Pinpoint the cell where the given text exists, returning its (X, Y) midpoint coordinate. 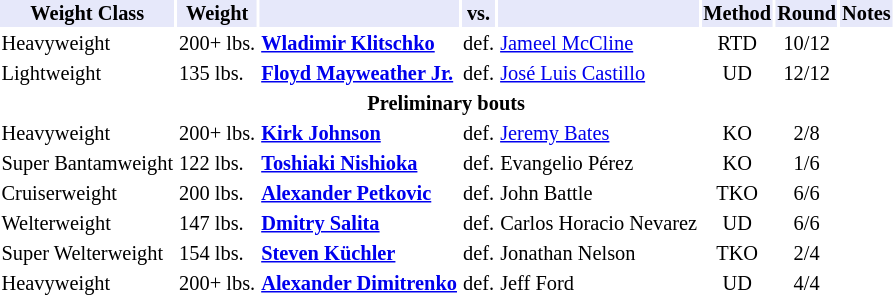
Super Welterweight (88, 254)
Floyd Mayweather Jr. (360, 74)
10/12 (807, 44)
147 lbs. (218, 224)
John Battle (599, 194)
Method (738, 14)
122 lbs. (218, 164)
12/12 (807, 74)
Steven Küchler (360, 254)
Cruiserweight (88, 194)
Preliminary bouts (446, 104)
Round (807, 14)
Toshiaki Nishioka (360, 164)
Weight Class (88, 14)
135 lbs. (218, 74)
Dmitry Salita (360, 224)
200 lbs. (218, 194)
Evangelio Pérez (599, 164)
Welterweight (88, 224)
Notes (867, 14)
Weight (218, 14)
Jeremy Bates (599, 134)
Wladimir Klitschko (360, 44)
154 lbs. (218, 254)
RTD (738, 44)
1/6 (807, 164)
2/8 (807, 134)
José Luis Castillo (599, 74)
Jameel McCline (599, 44)
Lightweight (88, 74)
Super Bantamweight (88, 164)
Jonathan Nelson (599, 254)
Kirk Johnson (360, 134)
Carlos Horacio Nevarez (599, 224)
vs. (478, 14)
2/4 (807, 254)
Alexander Petkovic (360, 194)
